Scan for the cell matching the given text and deliver its [X, Y] coordinate at center. 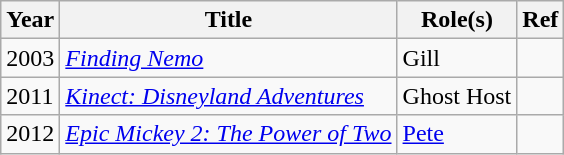
Gill [457, 58]
Role(s) [457, 20]
Ref [540, 20]
Epic Mickey 2: The Power of Two [228, 134]
Year [30, 20]
Kinect: Disneyland Adventures [228, 96]
Title [228, 20]
2012 [30, 134]
2011 [30, 96]
2003 [30, 58]
Ghost Host [457, 96]
Finding Nemo [228, 58]
Pete [457, 134]
